Search for the cell housing the specified text and yield its [X, Y] center coordinate. 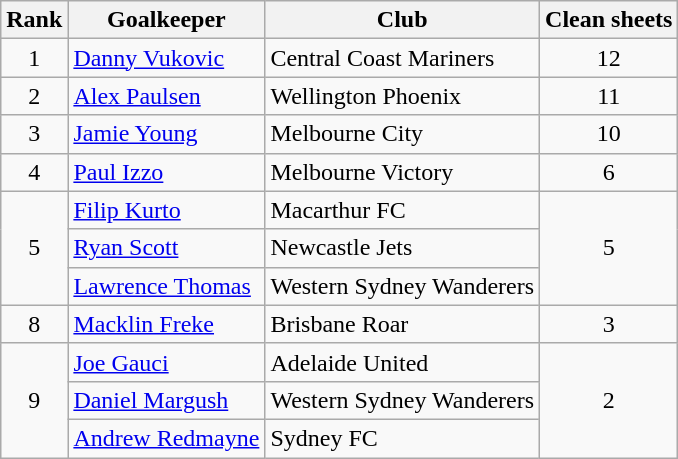
Jamie Young [166, 134]
Clean sheets [609, 20]
4 [34, 172]
Joe Gauci [166, 362]
8 [34, 324]
Paul Izzo [166, 172]
Filip Kurto [166, 210]
Newcastle Jets [402, 248]
Ryan Scott [166, 248]
Brisbane Roar [402, 324]
Macarthur FC [402, 210]
1 [34, 58]
6 [609, 172]
10 [609, 134]
Andrew Redmayne [166, 438]
9 [34, 400]
Rank [34, 20]
Wellington Phoenix [402, 96]
Adelaide United [402, 362]
Central Coast Mariners [402, 58]
11 [609, 96]
Daniel Margush [166, 400]
Lawrence Thomas [166, 286]
Alex Paulsen [166, 96]
12 [609, 58]
Macklin Freke [166, 324]
Danny Vukovic [166, 58]
Goalkeeper [166, 20]
Sydney FC [402, 438]
Melbourne Victory [402, 172]
Melbourne City [402, 134]
Club [402, 20]
